Detect which cell encompasses the target text, then output its [X, Y] center coordinate. 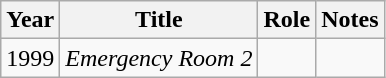
Year [30, 20]
Notes [350, 20]
Emergency Room 2 [159, 58]
1999 [30, 58]
Role [287, 20]
Title [159, 20]
